Identify which cell holds the provided text, then report its [x, y] central coordinate. 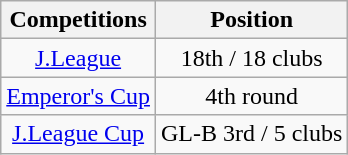
18th / 18 clubs [251, 58]
J.League [78, 58]
Competitions [78, 20]
GL-B 3rd / 5 clubs [251, 134]
Position [251, 20]
Emperor's Cup [78, 96]
J.League Cup [78, 134]
4th round [251, 96]
